Identify which cell holds the provided text, then report its [X, Y] central coordinate. 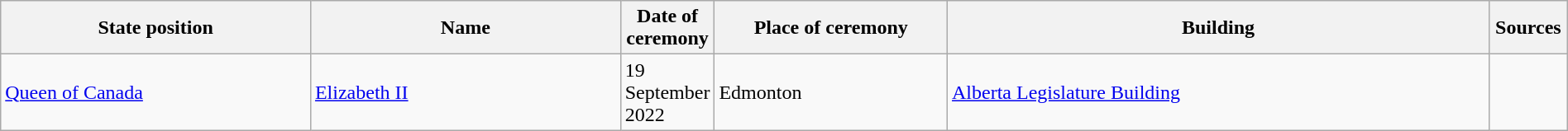
Place of ceremony [831, 28]
Alberta Legislature Building [1219, 92]
Queen of Canada [155, 92]
Building [1219, 28]
Elizabeth II [465, 92]
State position [155, 28]
19 September 2022 [667, 92]
Sources [1528, 28]
Name [465, 28]
Date of ceremony [667, 28]
Edmonton [831, 92]
